Detect which cell encompasses the target text, then output its (x, y) center coordinate. 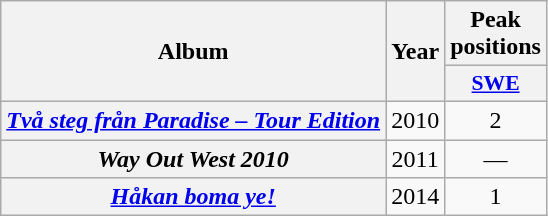
Album (194, 52)
Två steg från Paradise – Tour Edition (194, 120)
Year (416, 52)
2014 (416, 197)
Håkan boma ye! (194, 197)
Peak positions (496, 34)
1 (496, 197)
Way Out West 2010 (194, 159)
2010 (416, 120)
SWE (496, 84)
2 (496, 120)
— (496, 159)
2011 (416, 159)
